Detect which cell encompasses the target text, then output its [x, y] center coordinate. 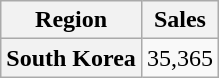
Sales [180, 20]
South Korea [72, 58]
Region [72, 20]
35,365 [180, 58]
